Detect which cell encompasses the target text, then output its (x, y) center coordinate. 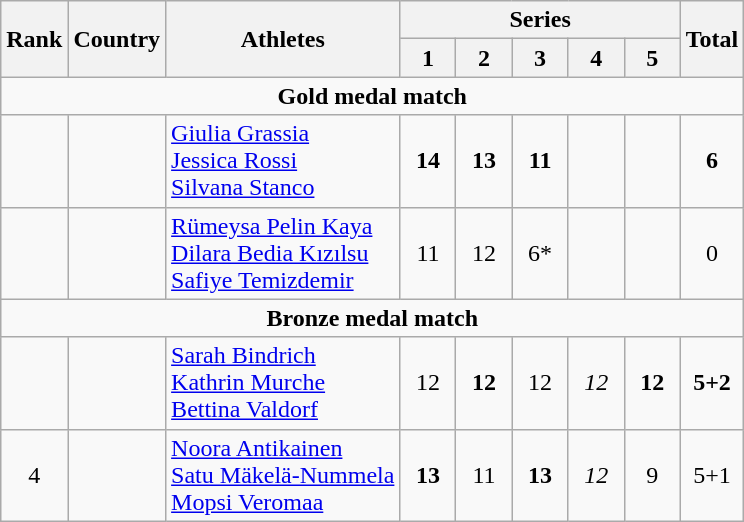
14 (428, 161)
Total (712, 39)
Rümeysa Pelin KayaDilara Bedia KızılsuSafiye Temizdemir (283, 253)
Series (540, 20)
1 (428, 58)
9 (652, 475)
5+1 (712, 475)
Noora AntikainenSatu Mäkelä-NummelaMopsi Veromaa (283, 475)
Rank (34, 39)
Athletes (283, 39)
6* (540, 253)
Country (117, 39)
3 (540, 58)
2 (484, 58)
5 (652, 58)
Gold medal match (372, 96)
Giulia GrassiaJessica RossiSilvana Stanco (283, 161)
5+2 (712, 383)
6 (712, 161)
Sarah BindrichKathrin MurcheBettina Valdorf (283, 383)
Bronze medal match (372, 318)
0 (712, 253)
